Extract the [x, y] coordinate from the center of the cell holding the provided text.  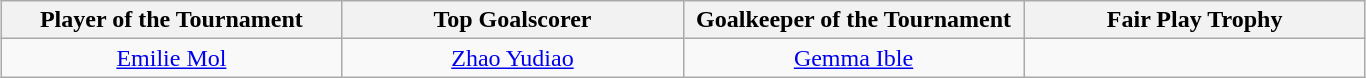
Emilie Mol [172, 58]
Goalkeeper of the Tournament [854, 20]
Zhao Yudiao [512, 58]
Gemma Ible [854, 58]
Top Goalscorer [512, 20]
Player of the Tournament [172, 20]
Fair Play Trophy [1194, 20]
